Locate the cell with the specified text and output its [X, Y] center coordinate. 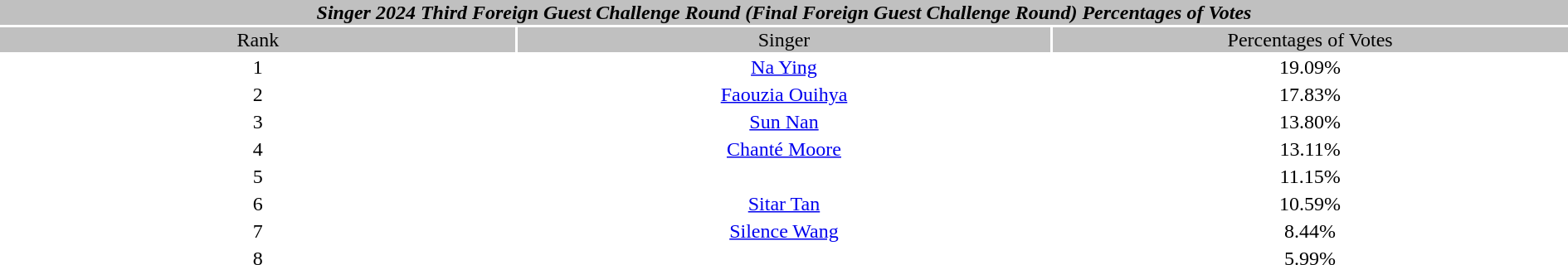
17.83% [1310, 94]
10.59% [1310, 204]
7 [258, 231]
Percentages of Votes [1310, 40]
Rank [258, 40]
3 [258, 122]
1 [258, 67]
Sitar Tan [785, 204]
2 [258, 94]
Silence Wang [785, 231]
13.11% [1310, 149]
Faouzia Ouihya [785, 94]
11.15% [1310, 176]
Sun Nan [785, 122]
4 [258, 149]
Chanté Moore [785, 149]
Singer [785, 40]
8.44% [1310, 231]
Singer 2024 Third Foreign Guest Challenge Round (Final Foreign Guest Challenge Round) Percentages of Votes [784, 12]
19.09% [1310, 67]
Na Ying [785, 67]
5 [258, 176]
13.80% [1310, 122]
6 [258, 204]
